Find where the given text appears and provide that cell's center as (X, Y) coordinate. 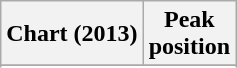
Peakposition (189, 34)
Chart (2013) (72, 34)
